Return (X, Y) of the center of cell containing provided text 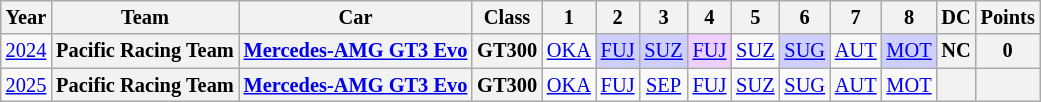
Car (356, 17)
Points (1008, 17)
NC (956, 51)
7 (856, 17)
2025 (26, 85)
8 (910, 17)
3 (663, 17)
6 (804, 17)
0 (1008, 51)
DC (956, 17)
4 (710, 17)
1 (569, 17)
SEP (663, 85)
Team (145, 17)
2 (618, 17)
Class (507, 17)
Year (26, 17)
5 (755, 17)
2024 (26, 51)
